Return the [x, y] coordinate for the center point of the cell that contains the specified text.  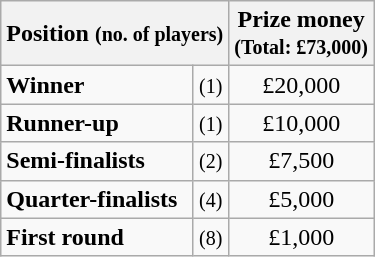
Runner-up [97, 123]
Winner [97, 85]
£20,000 [302, 85]
Position (no. of players) [115, 34]
First round [97, 237]
£5,000 [302, 199]
£1,000 [302, 237]
(4) [211, 199]
£7,500 [302, 161]
Semi-finalists [97, 161]
Prize money(Total: £73,000) [302, 34]
(2) [211, 161]
Quarter-finalists [97, 199]
(8) [211, 237]
£10,000 [302, 123]
